Scan for the cell matching the given text and deliver its (x, y) coordinate at center. 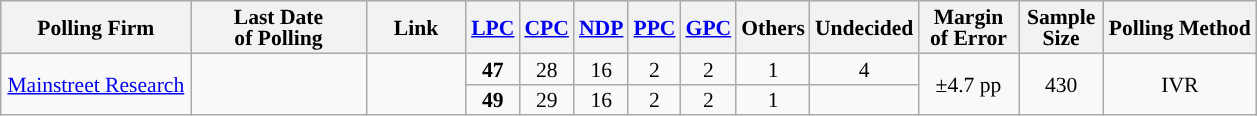
LPC (492, 27)
Polling Firm (96, 27)
SampleSize (1062, 27)
PPC (654, 27)
GPC (709, 27)
Last Dateof Polling (278, 27)
49 (492, 100)
Others (773, 27)
NDP (601, 27)
4 (864, 68)
±4.7 pp (968, 84)
CPC (546, 27)
Undecided (864, 27)
Polling Method (1180, 27)
Mainstreet Research (96, 84)
28 (546, 68)
Link (416, 27)
29 (546, 100)
47 (492, 68)
IVR (1180, 84)
Marginof Error (968, 27)
430 (1062, 84)
